Identify which cell holds the provided text, then report its [X, Y] central coordinate. 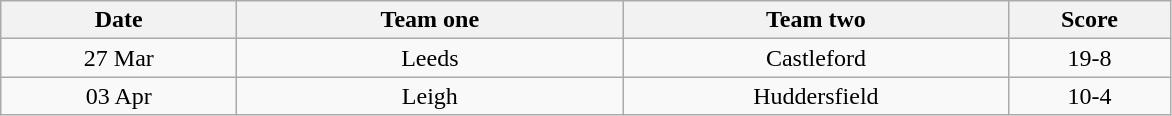
Score [1090, 20]
03 Apr [119, 96]
Leeds [430, 58]
Leigh [430, 96]
19-8 [1090, 58]
Team two [816, 20]
Castleford [816, 58]
Huddersfield [816, 96]
10-4 [1090, 96]
Date [119, 20]
Team one [430, 20]
27 Mar [119, 58]
